Find where the given text appears and provide that cell's center as (X, Y) coordinate. 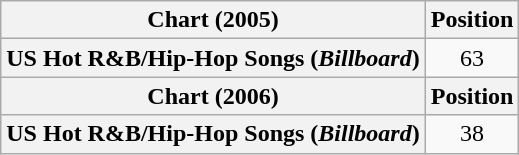
38 (472, 134)
Chart (2006) (213, 96)
63 (472, 58)
Chart (2005) (213, 20)
